Scan for the cell matching the given text and deliver its (x, y) coordinate at center. 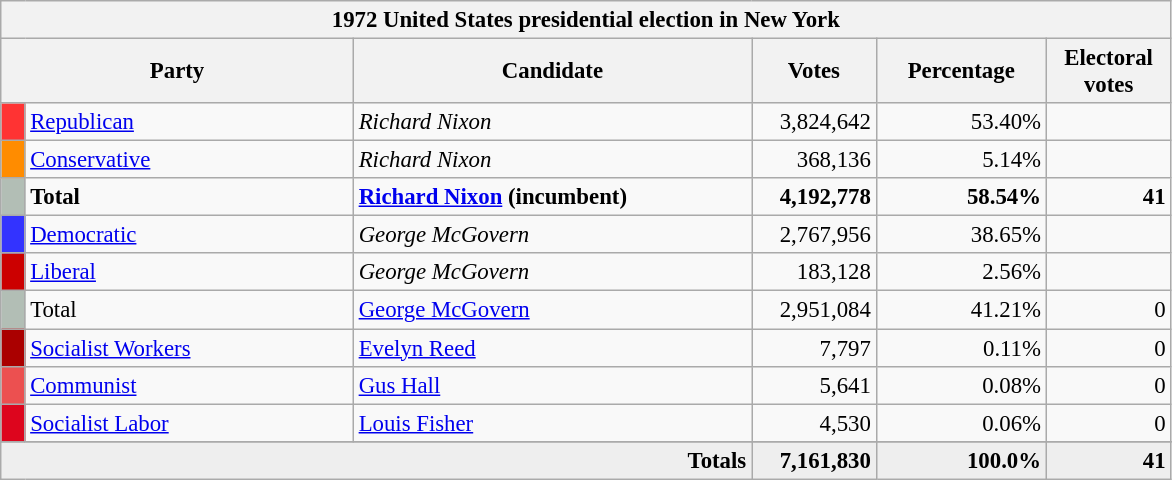
2,951,084 (814, 310)
Conservative (189, 160)
38.65% (961, 235)
4,530 (814, 423)
Totals (376, 460)
Louis Fisher (552, 423)
7,797 (814, 348)
Candidate (552, 72)
Socialist Workers (189, 348)
2.56% (961, 273)
Gus Hall (552, 385)
5,641 (814, 385)
Percentage (961, 72)
0.11% (961, 348)
Party (178, 72)
0.06% (961, 423)
368,136 (814, 160)
Richard Nixon (incumbent) (552, 197)
Votes (814, 72)
5.14% (961, 160)
58.54% (961, 197)
41.21% (961, 310)
100.0% (961, 460)
53.40% (961, 122)
7,161,830 (814, 460)
3,824,642 (814, 122)
1972 United States presidential election in New York (586, 20)
Liberal (189, 273)
Communist (189, 385)
183,128 (814, 273)
Republican (189, 122)
Democratic (189, 235)
Evelyn Reed (552, 348)
2,767,956 (814, 235)
4,192,778 (814, 197)
Electoral votes (1108, 72)
Socialist Labor (189, 423)
0.08% (961, 385)
